Scan for the cell matching the given text and deliver its (x, y) coordinate at center. 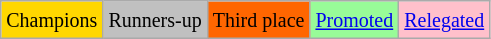
Runners-up (155, 20)
Third place (258, 20)
Champions (52, 20)
Relegated (444, 20)
Promoted (354, 20)
